Return [x, y] of the center of cell containing provided text 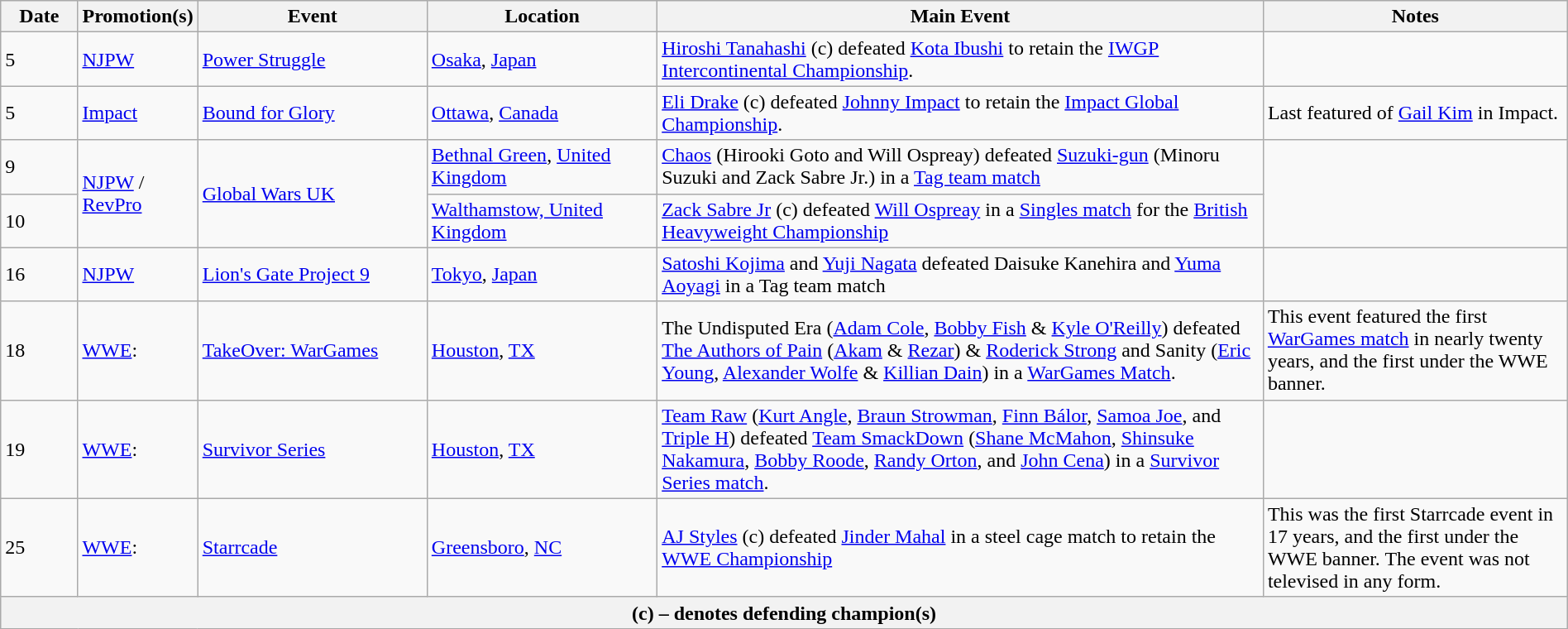
Lion's Gate Project 9 [313, 275]
Eli Drake (c) defeated Johnny Impact to retain the Impact Global Championship. [961, 113]
Global Wars UK [313, 194]
25 [40, 548]
18 [40, 351]
Survivor Series [313, 449]
Date [40, 17]
Osaka, Japan [542, 60]
Location [542, 17]
Zack Sabre Jr (c) defeated Will Ospreay in a Singles match for the British Heavyweight Championship [961, 220]
NJPW / RevPro [137, 194]
Main Event [961, 17]
Tokyo, Japan [542, 275]
Bethnal Green, United Kingdom [542, 167]
(c) – denotes defending champion(s) [784, 612]
Power Struggle [313, 60]
Ottawa, Canada [542, 113]
Bound for Glory [313, 113]
Notes [1415, 17]
Promotion(s) [137, 17]
Walthamstow, United Kingdom [542, 220]
This was the first Starrcade event in 17 years, and the first under the WWE banner. The event was not televised in any form. [1415, 548]
16 [40, 275]
Hiroshi Tanahashi (c) defeated Kota Ibushi to retain the IWGP Intercontinental Championship. [961, 60]
Event [313, 17]
Impact [137, 113]
Starrcade [313, 548]
AJ Styles (c) defeated Jinder Mahal in a steel cage match to retain the WWE Championship [961, 548]
TakeOver: WarGames [313, 351]
9 [40, 167]
Chaos (Hirooki Goto and Will Ospreay) defeated Suzuki-gun (Minoru Suzuki and Zack Sabre Jr.) in a Tag team match [961, 167]
Satoshi Kojima and Yuji Nagata defeated Daisuke Kanehira and Yuma Aoyagi in a Tag team match [961, 275]
Greensboro, NC [542, 548]
This event featured the first WarGames match in nearly twenty years, and the first under the WWE banner. [1415, 351]
19 [40, 449]
10 [40, 220]
Last featured of Gail Kim in Impact. [1415, 113]
